Provide the [x, y] coordinate of the cell's center where the given text is located.  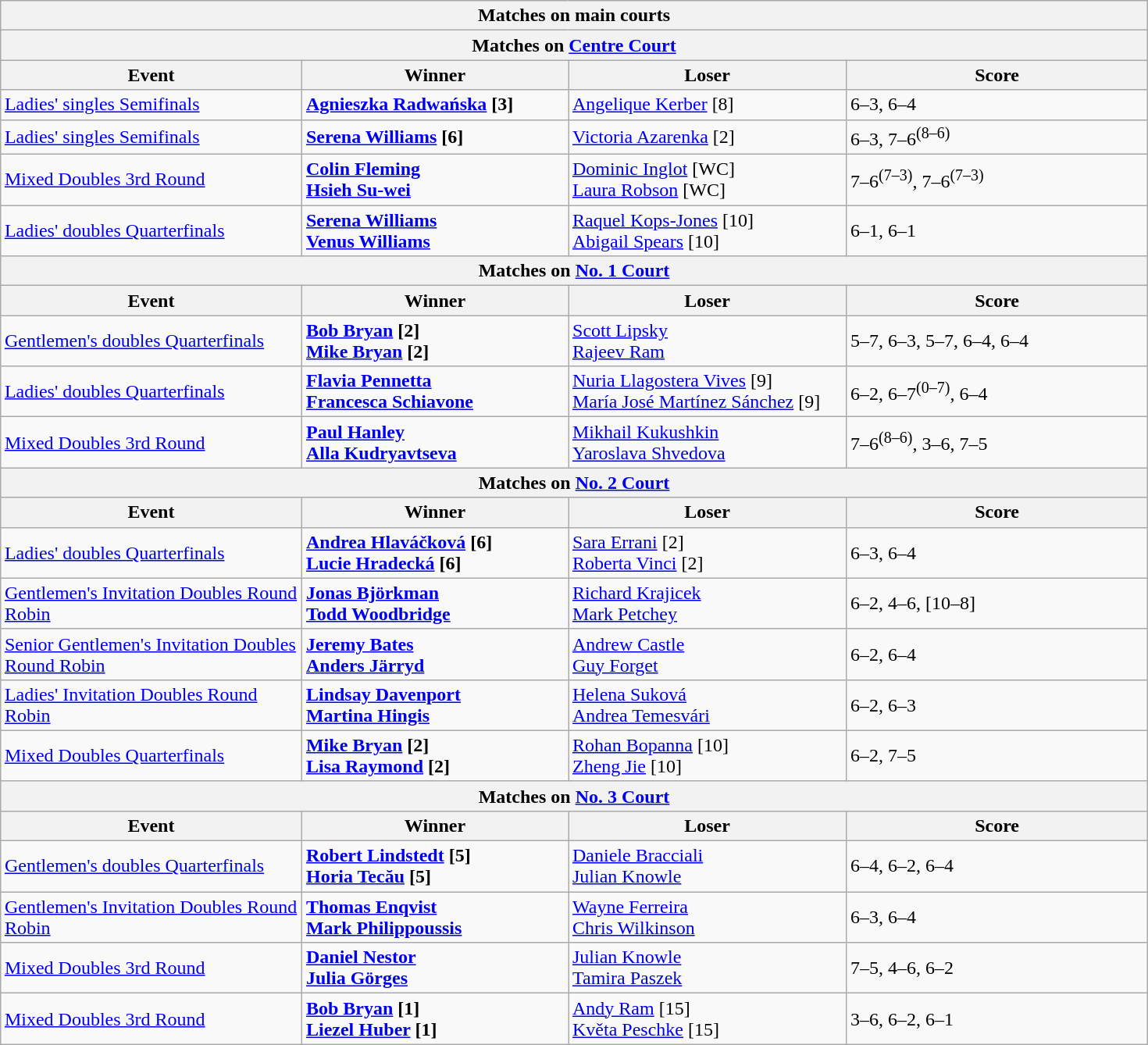
6–2, 6–3 [997, 704]
Mikhail Kukushkin Yaroslava Shvedova [708, 442]
Matches on No. 3 Court [573, 796]
Paul Hanley Alla Kudryavtseva [434, 442]
7–6(7–3), 7–6(7–3) [997, 180]
6–2, 6–7(0–7), 6–4 [997, 392]
Ladies' Invitation Doubles Round Robin [151, 704]
Flavia Pennetta Francesca Schiavone [434, 392]
Helena Suková Andrea Temesvári [708, 704]
Victoria Azarenka [2] [708, 137]
Mike Bryan [2] Lisa Raymond [2] [434, 756]
3–6, 6–2, 6–1 [997, 1018]
Matches on No. 1 Court [573, 271]
Richard Krajicek Mark Petchey [708, 603]
Robert Lindstedt [5] Horia Tecău [5] [434, 867]
Colin Fleming Hsieh Su-wei [434, 180]
Lindsay Davenport Martina Hingis [434, 704]
Jeremy Bates Anders Järryd [434, 654]
Scott Lipsky Rajeev Ram [708, 341]
7–6(8–6), 3–6, 7–5 [997, 442]
Senior Gentlemen's Invitation Doubles Round Robin [151, 654]
6–2, 4–6, [10–8] [997, 603]
Andy Ram [15] Květa Peschke [15] [708, 1018]
Rohan Bopanna [10] Zheng Jie [10] [708, 756]
Daniel Nestor Julia Görges [434, 968]
Angelique Kerber [8] [708, 105]
Julian Knowle Tamira Paszek [708, 968]
Raquel Kops-Jones [10] Abigail Spears [10] [708, 231]
Sara Errani [2] Roberta Vinci [2] [708, 553]
6–4, 6–2, 6–4 [997, 867]
Agnieszka Radwańska [3] [434, 105]
Matches on No. 2 Court [573, 483]
Mixed Doubles Quarterfinals [151, 756]
Matches on main courts [573, 16]
Andrea Hlaváčková [6] Lucie Hradecká [6] [434, 553]
Daniele Bracciali Julian Knowle [708, 867]
Dominic Inglot [WC] Laura Robson [WC] [708, 180]
Thomas Enqvist Mark Philippoussis [434, 917]
Serena Williams Venus Williams [434, 231]
6–1, 6–1 [997, 231]
Andrew Castle Guy Forget [708, 654]
Bob Bryan [2] Mike Bryan [2] [434, 341]
Nuria Llagostera Vives [9] María José Martínez Sánchez [9] [708, 392]
Bob Bryan [1] Liezel Huber [1] [434, 1018]
Jonas Björkman Todd Woodbridge [434, 603]
6–2, 6–4 [997, 654]
7–5, 4–6, 6–2 [997, 968]
Serena Williams [6] [434, 137]
Matches on Centre Court [573, 45]
6–2, 7–5 [997, 756]
6–3, 7–6(8–6) [997, 137]
5–7, 6–3, 5–7, 6–4, 6–4 [997, 341]
Wayne Ferreira Chris Wilkinson [708, 917]
